Locate the cell with the specified text and output its (x, y) center coordinate. 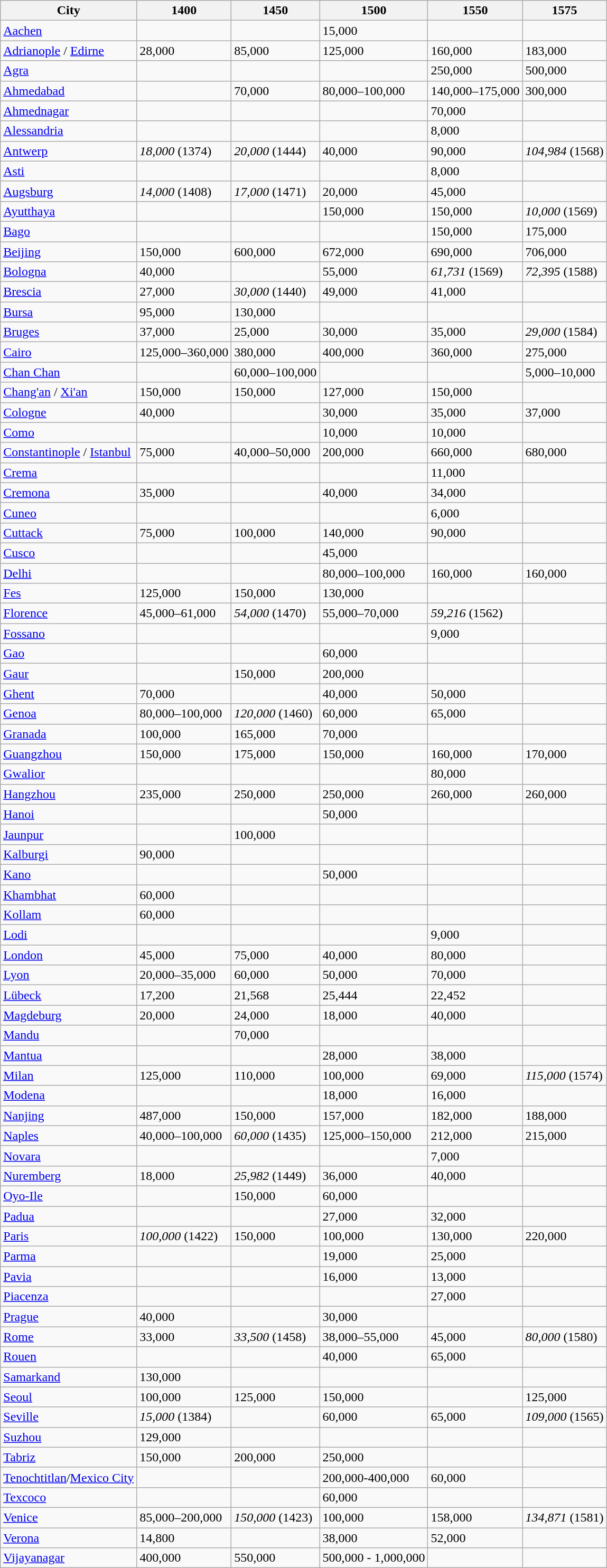
100,000 (1422) (184, 1236)
182,000 (475, 1116)
660,000 (475, 452)
14,800 (184, 1538)
220,000 (564, 1236)
Como (69, 432)
40,000–100,000 (184, 1136)
120,000 (1460) (276, 714)
183,000 (564, 51)
55,000–70,000 (374, 613)
Augsburg (69, 191)
Cuneo (69, 513)
52,000 (475, 1538)
5,000–10,000 (564, 372)
Bago (69, 231)
Delhi (69, 573)
275,000 (564, 352)
Gwalior (69, 774)
Ghent (69, 694)
1500 (374, 11)
Bologna (69, 272)
Rouen (69, 1357)
360,000 (475, 352)
Venice (69, 1517)
Khambhat (69, 895)
Rome (69, 1337)
11,000 (475, 473)
15,000 (374, 31)
1575 (564, 11)
Kalburgi (69, 854)
Vijayanagar (69, 1558)
127,000 (374, 392)
Bruges (69, 332)
125,000–360,000 (184, 352)
85,000 (276, 51)
Seoul (69, 1397)
34,000 (475, 493)
Crema (69, 473)
110,000 (276, 1075)
32,000 (475, 1216)
London (69, 955)
17,200 (184, 995)
55,000 (374, 272)
Ahmednagar (69, 111)
Seville (69, 1417)
212,000 (475, 1136)
157,000 (374, 1116)
Cremona (69, 493)
13,000 (475, 1277)
Hanoi (69, 814)
20,000 (1444) (276, 151)
Agra (69, 71)
140,000 (374, 533)
1450 (276, 11)
Nuremberg (69, 1176)
33,000 (184, 1337)
Magdeburg (69, 1015)
140,000–175,000 (475, 91)
19,000 (374, 1257)
Cairo (69, 352)
Modena (69, 1095)
85,000–200,000 (184, 1517)
30,000 (1440) (276, 292)
380,000 (276, 352)
165,000 (276, 734)
Kano (69, 874)
Padua (69, 1216)
Jaunpur (69, 834)
80,000 (1580) (564, 1337)
Cusco (69, 553)
24,000 (276, 1015)
Constantinople / Istanbul (69, 452)
Pavia (69, 1277)
Piacenza (69, 1297)
188,000 (564, 1116)
Alessandria (69, 131)
Ahmedabad (69, 91)
36,000 (374, 1176)
22,452 (475, 995)
33,500 (1458) (276, 1337)
18,000 (1374) (184, 151)
14,000 (1408) (184, 191)
29,000 (1584) (564, 332)
Chang'an / Xi'an (69, 392)
Aachen (69, 31)
60,000–100,000 (276, 372)
134,871 (1581) (564, 1517)
45,000–61,000 (184, 613)
Parma (69, 1257)
Adrianople / Edirne (69, 51)
215,000 (564, 1136)
680,000 (564, 452)
Bursa (69, 312)
City (69, 11)
Tabriz (69, 1457)
49,000 (374, 292)
129,000 (184, 1437)
10,000 (1569) (564, 211)
Lübeck (69, 995)
Paris (69, 1236)
Cologne (69, 412)
17,000 (1471) (276, 191)
Asti (69, 171)
550,000 (276, 1558)
21,568 (276, 995)
Cuttack (69, 533)
Genoa (69, 714)
20,000–35,000 (184, 975)
Nanjing (69, 1116)
235,000 (184, 794)
Brescia (69, 292)
Gao (69, 654)
115,000 (1574) (564, 1075)
59,216 (1562) (475, 613)
Ayutthaya (69, 211)
38,000–55,000 (374, 1337)
25,444 (374, 995)
Samarkand (69, 1377)
Gaur (69, 674)
Suzhou (69, 1437)
104,984 (1568) (564, 151)
54,000 (1470) (276, 613)
672,000 (374, 252)
Hangzhou (69, 794)
7,000 (475, 1156)
Lyon (69, 975)
487,000 (184, 1116)
Oyo-Ile (69, 1196)
125,000–150,000 (374, 1136)
72,395 (1588) (564, 272)
1400 (184, 11)
500,000 - 1,000,000 (374, 1558)
109,000 (1565) (564, 1417)
300,000 (564, 91)
95,000 (184, 312)
Novara (69, 1156)
158,000 (475, 1517)
6,000 (475, 513)
Antwerp (69, 151)
Verona (69, 1538)
Chan Chan (69, 372)
Lodi (69, 935)
Beijing (69, 252)
Prague (69, 1317)
706,000 (564, 252)
690,000 (475, 252)
15,000 (1384) (184, 1417)
41,000 (475, 292)
170,000 (564, 754)
Texcoco (69, 1497)
500,000 (564, 71)
Naples (69, 1136)
61,731 (1569) (475, 272)
25,982 (1449) (276, 1176)
Fossano (69, 634)
Milan (69, 1075)
150,000 (1423) (276, 1517)
Florence (69, 613)
Guangzhou (69, 754)
Kollam (69, 915)
600,000 (276, 252)
40,000–50,000 (276, 452)
Granada (69, 734)
1550 (475, 11)
200,000-400,000 (374, 1477)
Fes (69, 593)
Mandu (69, 1035)
Mantua (69, 1055)
60,000 (1435) (276, 1136)
Tenochtitlan/Mexico City (69, 1477)
69,000 (475, 1075)
